Search for the cell housing the specified text and yield its [x, y] center coordinate. 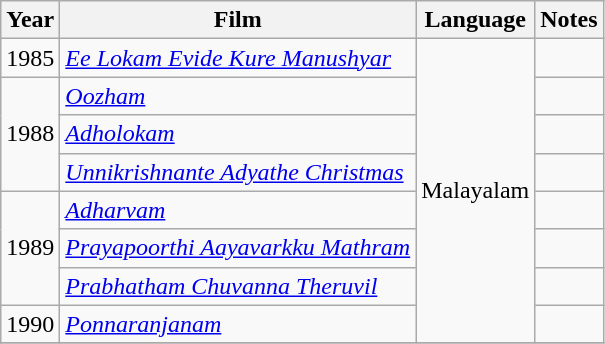
Film [238, 20]
1988 [30, 134]
Notes [569, 20]
Year [30, 20]
1990 [30, 324]
1989 [30, 248]
Unnikrishnante Adyathe Christmas [238, 172]
Prayapoorthi Aayavarkku Mathram [238, 248]
Adholokam [238, 134]
Ponnaranjanam [238, 324]
Language [476, 20]
Adharvam [238, 210]
Ee Lokam Evide Kure Manushyar [238, 58]
1985 [30, 58]
Malayalam [476, 191]
Oozham [238, 96]
Prabhatham Chuvanna Theruvil [238, 286]
